Pinpoint the cell where the given text exists, returning its (x, y) midpoint coordinate. 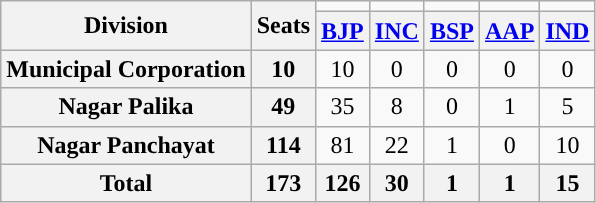
Nagar Panchayat (126, 145)
173 (283, 183)
Municipal Corporation (126, 69)
Seats (283, 26)
114 (283, 145)
15 (568, 183)
49 (283, 107)
Total (126, 183)
30 (396, 183)
126 (343, 183)
Nagar Palika (126, 107)
AAP (509, 31)
INC (396, 31)
8 (396, 107)
Division (126, 26)
IND (568, 31)
5 (568, 107)
BJP (343, 31)
81 (343, 145)
BSP (452, 31)
22 (396, 145)
35 (343, 107)
